Provide the [X, Y] coordinate of the cell's center where the given text is located.  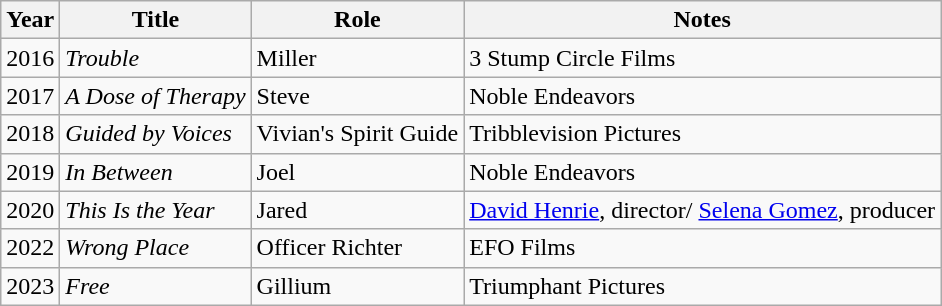
Free [156, 286]
David Henrie, director/ Selena Gomez, producer [702, 210]
Officer Richter [358, 248]
Role [358, 20]
Jared [358, 210]
Vivian's Spirit Guide [358, 134]
Title [156, 20]
EFO Films [702, 248]
Trouble [156, 58]
Guided by Voices [156, 134]
2018 [30, 134]
Gillium [358, 286]
3 Stump Circle Films [702, 58]
2020 [30, 210]
2016 [30, 58]
Triumphant Pictures [702, 286]
2017 [30, 96]
This Is the Year [156, 210]
Joel [358, 172]
2023 [30, 286]
Year [30, 20]
Miller [358, 58]
2022 [30, 248]
Notes [702, 20]
A Dose of Therapy [156, 96]
Tribblevision Pictures [702, 134]
2019 [30, 172]
Steve [358, 96]
In Between [156, 172]
Wrong Place [156, 248]
